Output the [x, y] coordinate of the center of the cell containing the given text.  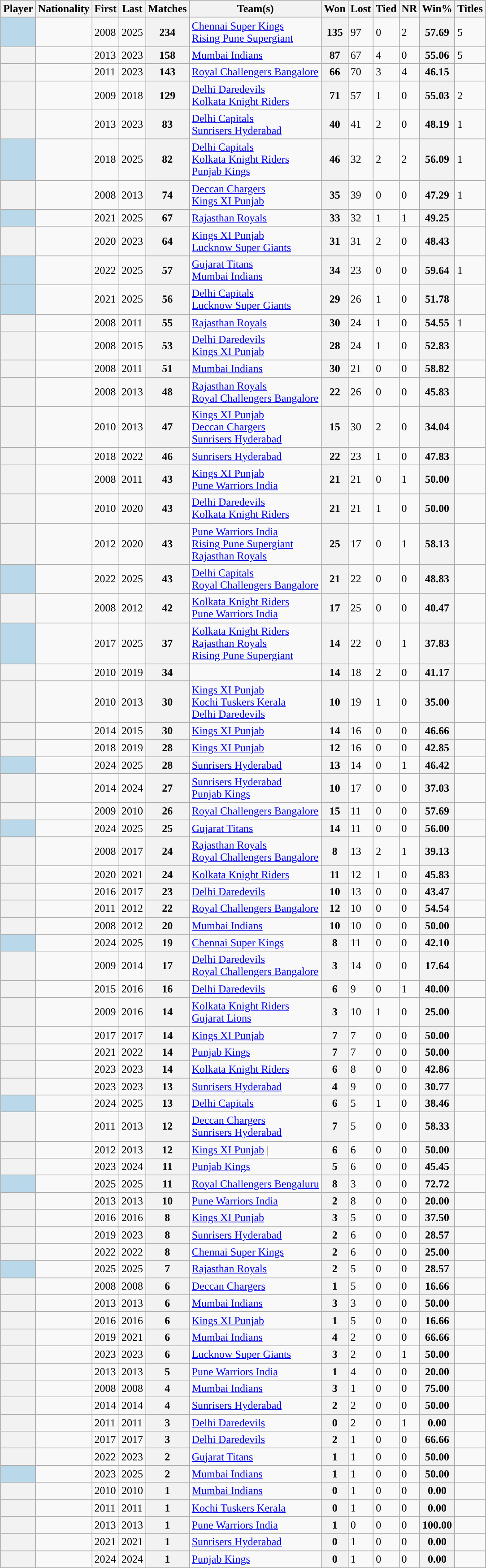
First [105, 9]
74 [167, 195]
41.17 [438, 672]
39.13 [438, 852]
35 [334, 195]
Kolkata Knight RidersPune Warriors India [256, 608]
Tied [386, 9]
48.19 [438, 125]
41 [360, 125]
55.06 [438, 55]
55.03 [438, 95]
58.13 [438, 544]
30.77 [438, 1086]
54.54 [438, 909]
Chennai Super KingsRising Pune Supergiant [256, 32]
56.00 [438, 828]
Delhi CapitalsSunrisers Hyderabad [256, 125]
47 [167, 427]
54.55 [438, 322]
42.85 [438, 748]
Won [334, 9]
59.64 [438, 270]
37 [167, 643]
64 [167, 241]
Win% [438, 9]
75.00 [438, 1389]
47.29 [438, 195]
37.50 [438, 1218]
47.83 [438, 456]
55 [167, 322]
Delhi Capitals [256, 1104]
27 [167, 788]
46.15 [438, 72]
Deccan ChargersSunrisers Hyderabad [256, 1127]
Deccan ChargersKings XI Punjab [256, 195]
97 [360, 32]
Delhi CapitalsLucknow Super Giants [256, 299]
40.47 [438, 608]
Gujarat TitansMumbai Indians [256, 270]
100.00 [438, 1525]
Kings XI Punjab | [256, 1150]
83 [167, 125]
35.00 [438, 702]
58.82 [438, 369]
42 [167, 608]
53 [167, 346]
Delhi CapitalsRoyal Challengers Bangalore [256, 579]
Kings XI PunjabPune Warriors India [256, 480]
Titles [470, 9]
234 [167, 32]
Kochi Tuskers Kerala [256, 1508]
82 [167, 160]
18 [360, 672]
42.10 [438, 943]
48.43 [438, 241]
34.04 [438, 427]
Team(s) [256, 9]
Royal Challengers Bengaluru [256, 1184]
33 [334, 218]
45.45 [438, 1167]
70 [360, 72]
Lost [360, 9]
39 [360, 195]
158 [167, 55]
52.83 [438, 346]
72.72 [438, 1184]
51 [167, 369]
Matches [167, 9]
20 [167, 926]
43.47 [438, 892]
135 [334, 32]
Delhi CapitalsKolkata Knight RidersPunjab Kings [256, 160]
129 [167, 95]
Pune Warriors IndiaRising Pune SupergiantRajasthan Royals [256, 544]
29 [334, 299]
42.86 [438, 1069]
Kings XI PunjabDeccan ChargersSunrisers Hyderabad [256, 427]
66 [334, 72]
Player [18, 9]
Delhi DaredevilsKings XI Punjab [256, 346]
48.83 [438, 579]
37.83 [438, 643]
58.33 [438, 1127]
40 [334, 125]
51.78 [438, 299]
Sunrisers HyderabadPunjab Kings [256, 788]
46.66 [438, 731]
17.64 [438, 966]
NR [409, 9]
48 [167, 392]
Lucknow Super Giants [256, 1354]
71 [334, 95]
Kolkata Knight RidersGujarat Lions [256, 1012]
37.03 [438, 788]
143 [167, 72]
38.46 [438, 1104]
56.09 [438, 160]
Delhi DaredevilsRoyal Challengers Bangalore [256, 966]
Kings XI PunjabLucknow Super Giants [256, 241]
Nationality [64, 9]
87 [334, 55]
40.00 [438, 989]
Kolkata Knight RidersRajasthan RoyalsRising Pune Supergiant [256, 643]
Deccan Chargers [256, 1286]
46.42 [438, 765]
56 [167, 299]
Kings XI PunjabKochi Tuskers KeralaDelhi Daredevils [256, 702]
Last [132, 9]
49.25 [438, 218]
